Scan for the cell matching the given text and deliver its (x, y) coordinate at center. 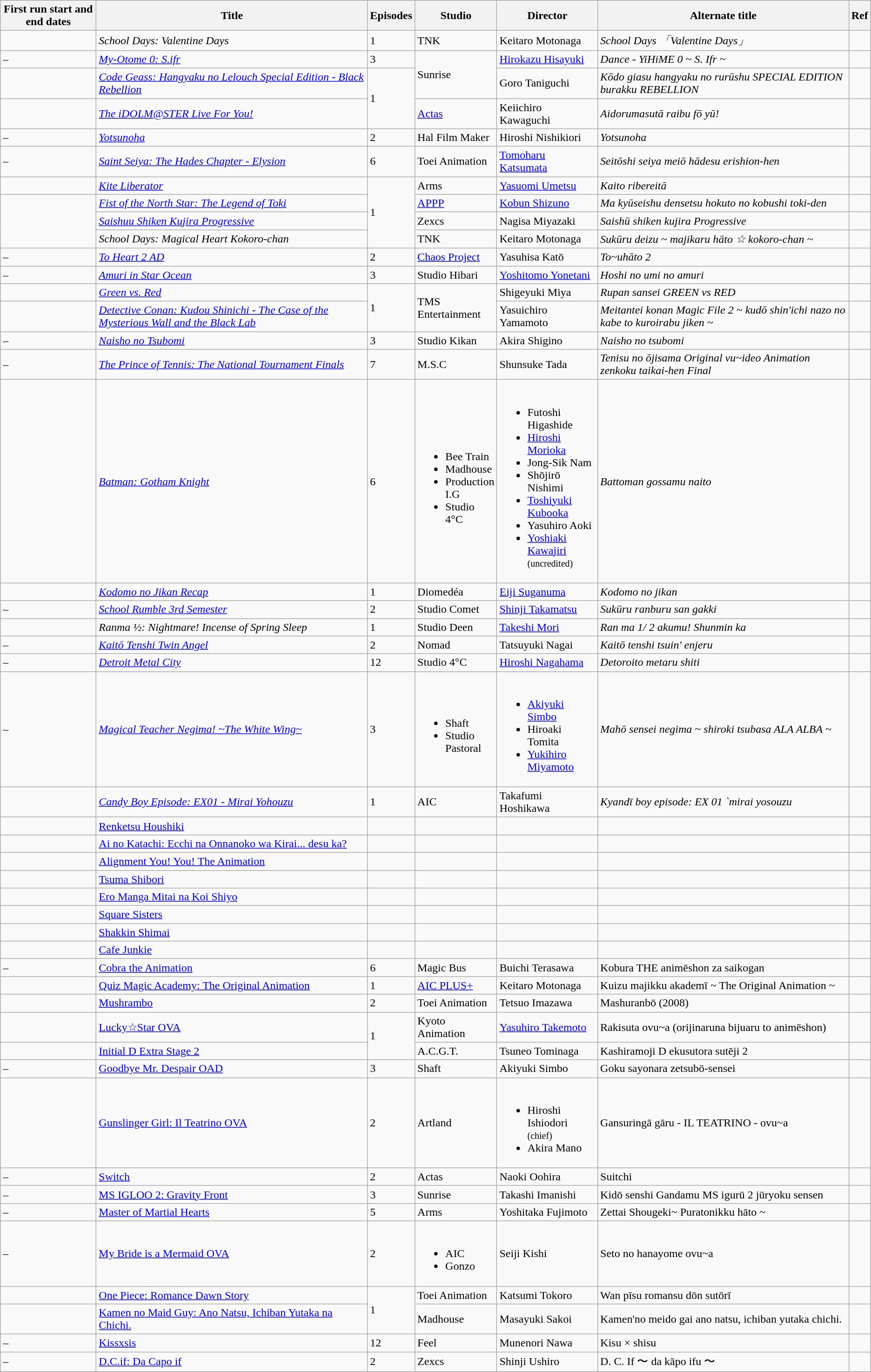
Goodbye Mr. Despair OAD (232, 1069)
Kamen no Maid Guy: Ano Natsu, Ichiban Yutaka na Chichi. (232, 1319)
Yoshitaka Fujimoto (547, 1212)
Naisho no Tsubomi (232, 341)
Studio Kikan (456, 341)
Kyandī boy episode: EX 01 `mirai yosouzu (724, 802)
Kyoto Animation (456, 1027)
Episodes (391, 16)
Artland (456, 1123)
Shinji Takamatsu (547, 609)
Ran ma 1/ 2 akumu! Shunmin ka (724, 627)
D.C.if: Da Capo if (232, 1362)
Detroit Metal City (232, 663)
Shigeyuki Miya (547, 293)
Bee TrainMadhouseProduction I.GStudio 4°C (456, 481)
Sukūru deizu ~ majikaru hāto ☆ kokoro-chan ~ (724, 239)
The iDOLM@STER Live For You! (232, 114)
Katsumi Tokoro (547, 1295)
Seiji Kishi (547, 1253)
Tetsuo Imazawa (547, 1003)
Kisu × shisu (724, 1343)
Nagisa Miyazaki (547, 221)
Hal Film Maker (456, 138)
Magic Bus (456, 968)
Lucky☆Star OVA (232, 1027)
Tenisu no ōjisama Original vu~ideo Animation zenkoku taikai-hen Final (724, 365)
Ma kyūseishu densetsu hokuto no kobushi toki-den (724, 203)
AIC PLUS+ (456, 985)
Seto no hanayome ovu~a (724, 1253)
Kodomo no jikan (724, 592)
Amuri in Star Ocean (232, 275)
The Prince of Tennis: The National Tournament Finals (232, 365)
Quiz Magic Academy: The Original Animation (232, 985)
Shunsuke Tada (547, 365)
AIC (456, 802)
Square Sisters (232, 915)
Gansuringā gāru - IL TEATRINO - ovu~a (724, 1123)
Detoroito metaru shiti (724, 663)
Sukūru ranburu san gakki (724, 609)
Studio Hibari (456, 275)
Alignment You! You! The Animation (232, 861)
Hiroshi Ishiodori (chief)Akira Mano (547, 1123)
Studio Comet (456, 609)
Mashuranbō (2008) (724, 1003)
5 (391, 1212)
Nomad (456, 645)
First run start and end dates (48, 16)
Hirokazu Hisayuki (547, 59)
Feel (456, 1343)
Mahō sensei negima ~ shiroki tsubasa ALA ALBA ~ (724, 729)
My-Otome 0: S.ifr (232, 59)
Cobra the Animation (232, 968)
Rakisuta ovu~a (orijinaruna bijuaru to animēshon) (724, 1027)
Yoshitomo Yonetani (547, 275)
Battoman gossamu naito (724, 481)
Suitchi (724, 1177)
Akiyuki Simbo (547, 1069)
Ranma ½: Nightmare! Incense of Spring Sleep (232, 627)
MS IGLOO 2: Gravity Front (232, 1194)
Title (232, 16)
Ai no Katachi: Ecchi na Onnanoko wa Kirai... desu ka? (232, 843)
Tsuma Shibori (232, 879)
Studio 4°C (456, 663)
Meitantei konan Magic File 2 ~ kudō shin'ichi nazo no kabe to kuroirabu jiken ~ (724, 316)
Cafe Junkie (232, 950)
Futoshi HigashideHiroshi MoriokaJong-Sik NamShōjirō NishimiToshiyuki KubookaYasuhiro AokiYoshiaki Kawajiri (uncredited) (547, 481)
Mushrambo (232, 1003)
Studio (456, 16)
Chaos Project (456, 257)
Kite Liberator (232, 186)
Initial D Extra Stage 2 (232, 1051)
To Heart 2 AD (232, 257)
Eiji Suganuma (547, 592)
Saint Seiya: The Hades Chapter - Elysion (232, 162)
Kamen'no meido gai ano natsu, ichiban yutaka chichi. (724, 1319)
AICGonzo (456, 1253)
Switch (232, 1177)
Kōdo giasu hangyaku no rurūshu SPECIAL EDITION burakku REBELLION (724, 83)
Tsuneo Tominaga (547, 1051)
Renketsu Houshiki (232, 826)
Candy Boy Episode: EX01 - Mirai Yohouzu (232, 802)
Kobura THE animēshon za saikogan (724, 968)
Kissxsis (232, 1343)
Code Geass: Hangyaku no Lelouch Special Edition - Black Rebellion (232, 83)
School Rumble 3rd Semester (232, 609)
Seitōshi seiya meiō hādesu erishion-hen (724, 162)
Shinji Ushiro (547, 1362)
Akiyuki SimboHiroaki TomitaYukihiro Miyamoto (547, 729)
Director (547, 16)
Goro Taniguchi (547, 83)
A.C.G.T. (456, 1051)
APPP (456, 203)
Naoki Oohira (547, 1177)
7 (391, 365)
Kuizu majikku akademī ~ The Original Animation ~ (724, 985)
Yasuichiro Yamamoto (547, 316)
Aidorumasutā raibu fō yū! (724, 114)
Goku sayonara zetsubō-sensei (724, 1069)
Kidō senshi Gandamu MS igurū 2 jūryoku sensen (724, 1194)
School Days: Magical Heart Kokoro-chan (232, 239)
Kaitō Tenshi Twin Angel (232, 645)
One Piece: Romance Dawn Story (232, 1295)
Keiichiro Kawaguchi (547, 114)
Buichi Terasawa (547, 968)
Ref (860, 16)
Kaito ribereitā (724, 186)
Yasuomi Umetsu (547, 186)
Master of Martial Hearts (232, 1212)
Yasuhisa Katō (547, 257)
Hiroshi Nagahama (547, 663)
Yasuhiro Takemoto (547, 1027)
Akira Shigino (547, 341)
Hoshi no umi no amuri (724, 275)
D. C. If 〜 da kāpo ifu 〜 (724, 1362)
Tomoharu Katsumata (547, 162)
M.S.C (456, 365)
Kashiramoji D ekusutora sutēji 2 (724, 1051)
Saishuu Shiken Kujira Progressive (232, 221)
Studio Deen (456, 627)
Kobun Shizuno (547, 203)
Naisho no tsubomi (724, 341)
Magical Teacher Negima! ~The White Wing~ (232, 729)
Diomedéa (456, 592)
Munenori Nawa (547, 1343)
Zettai Shougeki~ Puratonikku hāto ~ (724, 1212)
Hiroshi Nishikiori (547, 138)
Takashi Imanishi (547, 1194)
Kaitō tenshi tsuin' enjeru (724, 645)
Dance - YiHiME 0 ~ S. Ifr ~ (724, 59)
Kodomo no Jikan Recap (232, 592)
ShaftStudio Pastoral (456, 729)
Rupan sansei GREEN vs RED (724, 293)
Ero Manga Mitai na Koi Shiyo (232, 897)
TMS Entertainment (456, 308)
School Days 「Valentine Days」 (724, 41)
Detective Conan: Kudou Shinichi - The Case of the Mysterious Wall and the Black Lab (232, 316)
Wan pīsu romansu dōn sutōrī (724, 1295)
Gunslinger Girl: Il Teatrino OVA (232, 1123)
Madhouse (456, 1319)
My Bride is a Mermaid OVA (232, 1253)
Takafumi Hoshikawa (547, 802)
Fist of the North Star: The Legend of Toki (232, 203)
Masayuki Sakoi (547, 1319)
Shaft (456, 1069)
Batman: Gotham Knight (232, 481)
Tatsuyuki Nagai (547, 645)
To~uhāto 2 (724, 257)
Saishū shiken kujira Progressive (724, 221)
School Days: Valentine Days (232, 41)
Green vs. Red (232, 293)
Shakkin Shimai (232, 932)
Alternate title (724, 16)
Takeshi Mori (547, 627)
